Locate the cell with the specified text and output its [X, Y] center coordinate. 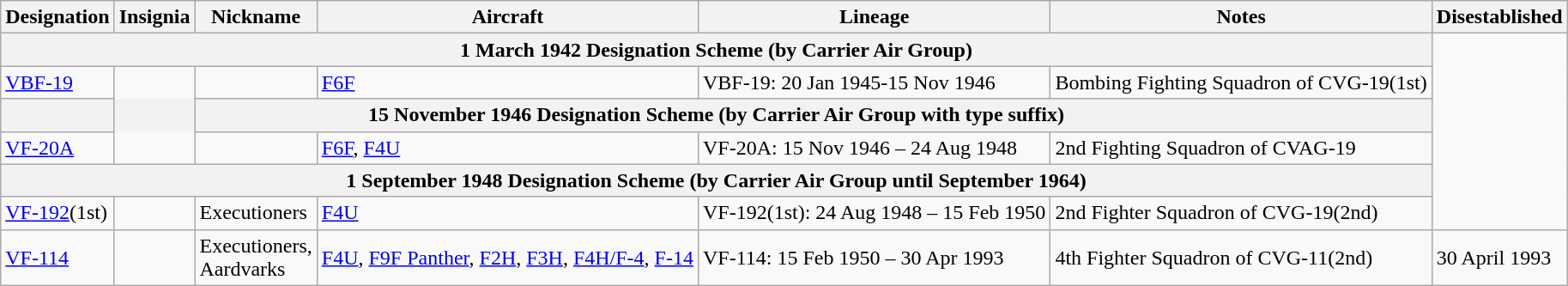
4th Fighter Squadron of CVG-11(2nd) [1241, 258]
Executioners,Aardvarks [256, 258]
1 March 1942 Designation Scheme (by Carrier Air Group) [717, 50]
VBF-19 [58, 82]
Lineage [874, 17]
F6F [507, 82]
Notes [1241, 17]
Nickname [256, 17]
Insignia [154, 17]
Executioners [256, 213]
F6F, F4U [507, 148]
F4U, F9F Panther, F2H, F3H, F4H/F-4, F-14 [507, 258]
1 September 1948 Designation Scheme (by Carrier Air Group until September 1964) [717, 180]
2nd Fighter Squadron of CVG-19(2nd) [1241, 213]
VF-114: 15 Feb 1950 – 30 Apr 1993 [874, 258]
Designation [58, 17]
VBF-19: 20 Jan 1945-15 Nov 1946 [874, 82]
Aircraft [507, 17]
F4U [507, 213]
VF-192(1st): 24 Aug 1948 – 15 Feb 1950 [874, 213]
2nd Fighting Squadron of CVAG-19 [1241, 148]
VF-114 [58, 258]
Bombing Fighting Squadron of CVG-19(1st) [1241, 82]
15 November 1946 Designation Scheme (by Carrier Air Group with type suffix) [717, 115]
Disestablished [1499, 17]
VF-20A [58, 148]
30 April 1993 [1499, 258]
VF-192(1st) [58, 213]
VF-20A: 15 Nov 1946 – 24 Aug 1948 [874, 148]
